Pinpoint the cell where the given text exists, returning its [X, Y] midpoint coordinate. 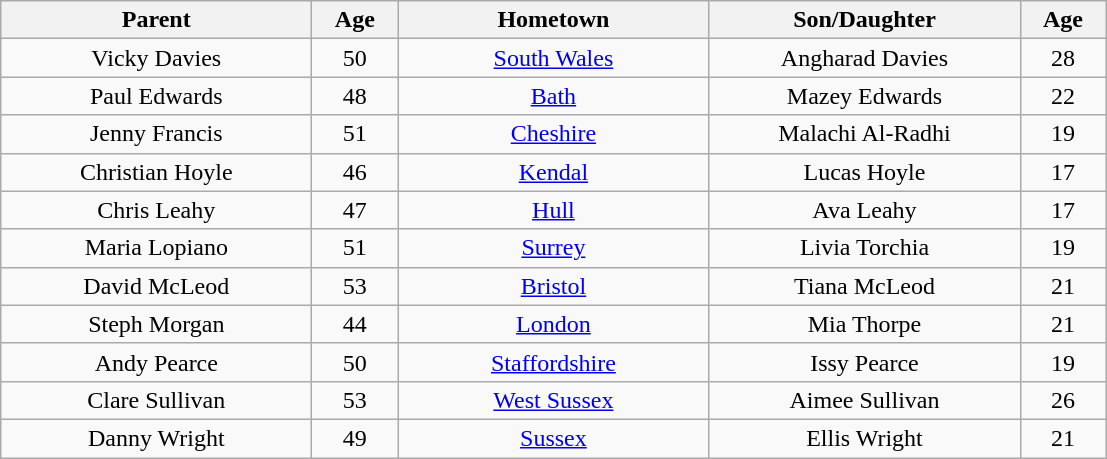
Andy Pearce [156, 362]
49 [355, 438]
David McLeod [156, 286]
Hometown [554, 20]
47 [355, 210]
Surrey [554, 248]
Chris Leahy [156, 210]
South Wales [554, 58]
Son/Daughter [864, 20]
26 [1063, 400]
Cheshire [554, 134]
Clare Sullivan [156, 400]
Bristol [554, 286]
48 [355, 96]
Staffordshire [554, 362]
Issy Pearce [864, 362]
22 [1063, 96]
Ava Leahy [864, 210]
46 [355, 172]
Tiana McLeod [864, 286]
London [554, 324]
Hull [554, 210]
Christian Hoyle [156, 172]
Mia Thorpe [864, 324]
Jenny Francis [156, 134]
28 [1063, 58]
Maria Lopiano [156, 248]
Malachi Al-Radhi [864, 134]
West Sussex [554, 400]
44 [355, 324]
Parent [156, 20]
Paul Edwards [156, 96]
Sussex [554, 438]
Angharad Davies [864, 58]
Mazey Edwards [864, 96]
Vicky Davies [156, 58]
Bath [554, 96]
Livia Torchia [864, 248]
Ellis Wright [864, 438]
Aimee Sullivan [864, 400]
Kendal [554, 172]
Danny Wright [156, 438]
Steph Morgan [156, 324]
Lucas Hoyle [864, 172]
